Find where the given text appears and provide that cell's center as (X, Y) coordinate. 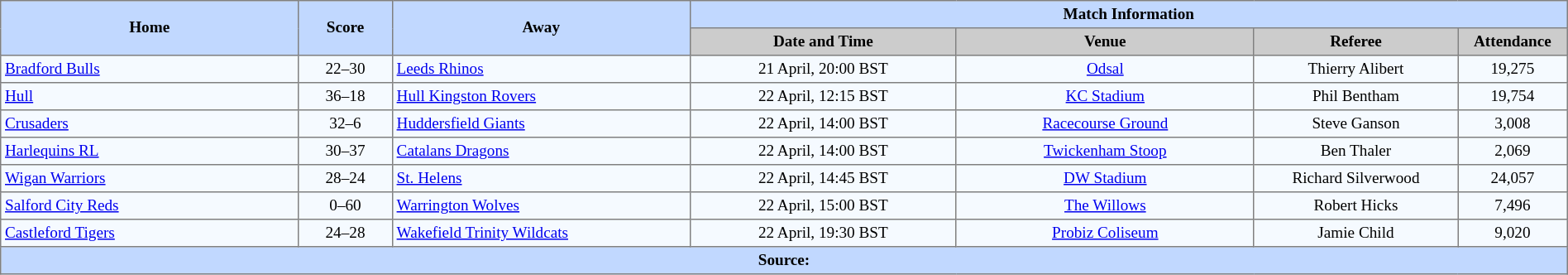
Leeds Rhinos (541, 70)
9,020 (1513, 234)
Castleford Tigers (150, 234)
Salford City Reds (150, 205)
Thierry Alibert (1355, 70)
22 April, 19:30 BST (823, 234)
Bradford Bulls (150, 70)
Warrington Wolves (541, 205)
24–28 (346, 234)
Twickenham Stoop (1105, 151)
0–60 (346, 205)
19,754 (1513, 96)
22 April, 14:45 BST (823, 179)
3,008 (1513, 124)
KC Stadium (1105, 96)
Ben Thaler (1355, 151)
Date and Time (823, 41)
Catalans Dragons (541, 151)
Hull Kingston Rovers (541, 96)
2,069 (1513, 151)
Richard Silverwood (1355, 179)
Jamie Child (1355, 234)
Match Information (1128, 15)
Referee (1355, 41)
32–6 (346, 124)
Harlequins RL (150, 151)
Wigan Warriors (150, 179)
21 April, 20:00 BST (823, 70)
Score (346, 28)
Home (150, 28)
22 April, 15:00 BST (823, 205)
Racecourse Ground (1105, 124)
22–30 (346, 70)
Steve Ganson (1355, 124)
Wakefield Trinity Wildcats (541, 234)
Probiz Coliseum (1105, 234)
36–18 (346, 96)
DW Stadium (1105, 179)
Source: (784, 260)
Robert Hicks (1355, 205)
30–37 (346, 151)
Away (541, 28)
24,057 (1513, 179)
Odsal (1105, 70)
7,496 (1513, 205)
St. Helens (541, 179)
22 April, 12:15 BST (823, 96)
Attendance (1513, 41)
19,275 (1513, 70)
Hull (150, 96)
Huddersfield Giants (541, 124)
The Willows (1105, 205)
Phil Bentham (1355, 96)
Venue (1105, 41)
Crusaders (150, 124)
28–24 (346, 179)
